Detect which cell encompasses the target text, then output its (x, y) center coordinate. 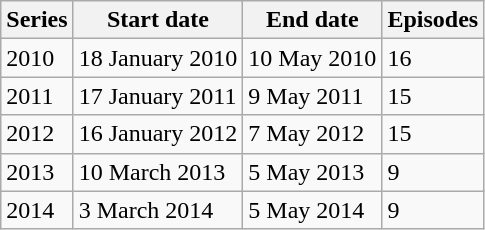
10 March 2013 (158, 172)
Start date (158, 20)
16 January 2012 (158, 134)
2013 (37, 172)
3 March 2014 (158, 210)
End date (312, 20)
16 (433, 58)
2012 (37, 134)
Series (37, 20)
2014 (37, 210)
Episodes (433, 20)
5 May 2013 (312, 172)
10 May 2010 (312, 58)
2011 (37, 96)
7 May 2012 (312, 134)
2010 (37, 58)
17 January 2011 (158, 96)
9 May 2011 (312, 96)
18 January 2010 (158, 58)
5 May 2014 (312, 210)
